Determine the [X, Y] coordinate at the center of the cell enclosing the given text.  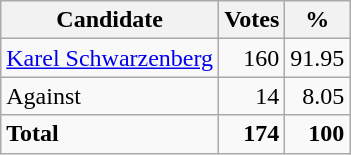
160 [252, 58]
174 [252, 134]
91.95 [318, 58]
% [318, 20]
8.05 [318, 96]
Votes [252, 20]
Total [110, 134]
Candidate [110, 20]
14 [252, 96]
Karel Schwarzenberg [110, 58]
Against [110, 96]
100 [318, 134]
